Determine the [x, y] coordinate at the center of the cell enclosing the given text.  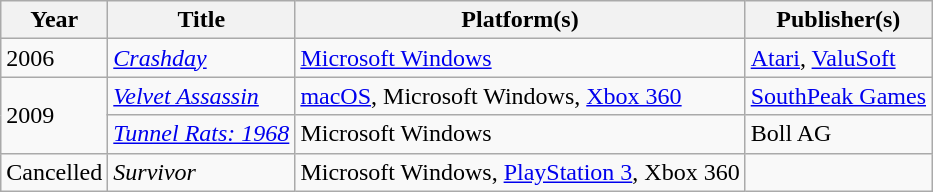
Tunnel Rats: 1968 [202, 134]
2006 [54, 58]
Publisher(s) [838, 20]
Platform(s) [520, 20]
Year [54, 20]
2009 [54, 115]
macOS, Microsoft Windows, Xbox 360 [520, 96]
Microsoft Windows, PlayStation 3, Xbox 360 [520, 172]
Title [202, 20]
Cancelled [54, 172]
Boll AG [838, 134]
Velvet Assassin [202, 96]
Survivor [202, 172]
Crashday [202, 58]
Atari, ValuSoft [838, 58]
SouthPeak Games [838, 96]
